Scan for the cell matching the given text and deliver its [X, Y] coordinate at center. 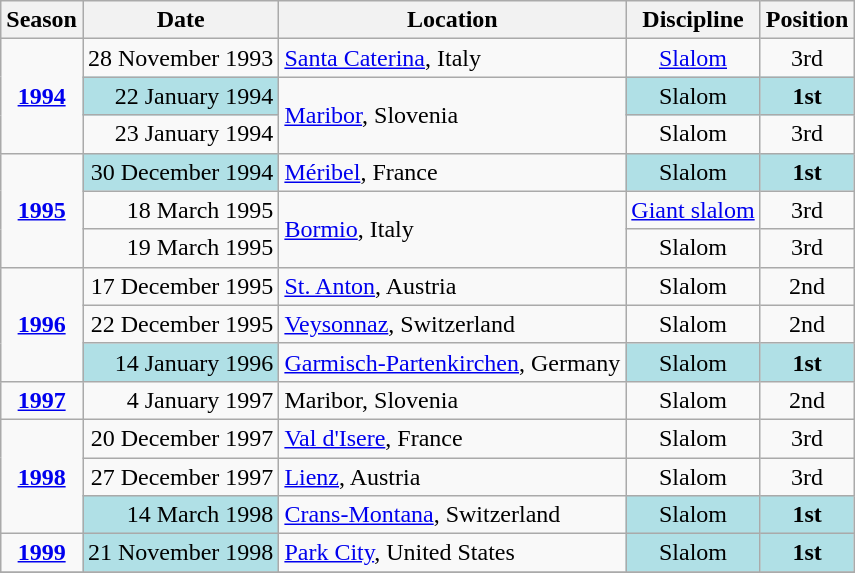
Crans-Montana, Switzerland [452, 515]
St. Anton, Austria [452, 286]
Season [42, 20]
14 March 1998 [180, 515]
Discipline [693, 20]
Bormio, Italy [452, 229]
17 December 1995 [180, 286]
1999 [42, 553]
Lienz, Austria [452, 477]
1996 [42, 324]
Giant slalom [693, 210]
4 January 1997 [180, 400]
19 March 1995 [180, 248]
Val d'Isere, France [452, 438]
20 December 1997 [180, 438]
1997 [42, 400]
Méribel, France [452, 172]
Position [807, 20]
Park City, United States [452, 553]
Date [180, 20]
1998 [42, 476]
18 March 1995 [180, 210]
Santa Caterina, Italy [452, 58]
Garmisch-Partenkirchen, Germany [452, 362]
22 December 1995 [180, 324]
22 January 1994 [180, 96]
30 December 1994 [180, 172]
14 January 1996 [180, 362]
21 November 1998 [180, 553]
Veysonnaz, Switzerland [452, 324]
1994 [42, 96]
Location [452, 20]
23 January 1994 [180, 134]
28 November 1993 [180, 58]
27 December 1997 [180, 477]
1995 [42, 210]
